Provide the (x, y) coordinate of the cell's center where the given text is located.  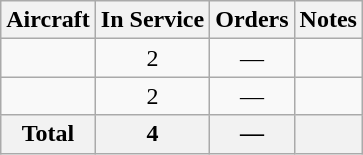
Notes (328, 20)
4 (152, 134)
In Service (152, 20)
Aircraft (48, 20)
Orders (252, 20)
Total (48, 134)
